Detect which cell encompasses the target text, then output its (X, Y) center coordinate. 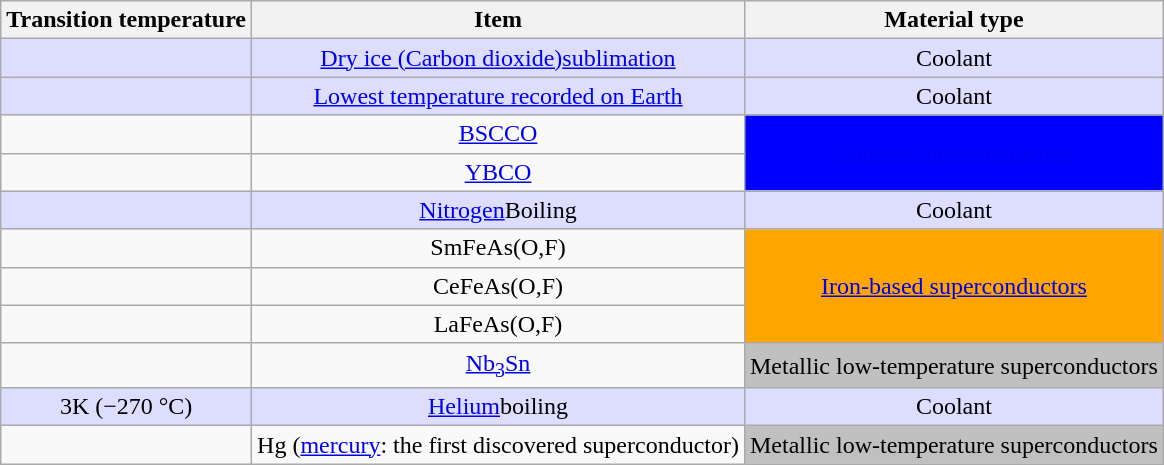
Dry ice (Carbon dioxide)sublimation (498, 58)
Lowest temperature recorded on Earth (498, 96)
Material type (954, 20)
NitrogenBoiling (498, 210)
LaFeAs(O,F) (498, 324)
Iron-based superconductors (954, 286)
Hg (mercury: the first discovered superconductor) (498, 445)
SmFeAs(O,F) (498, 248)
YBCO (498, 172)
Item (498, 20)
BSCCO (498, 134)
CeFeAs(O,F) (498, 286)
Cuprate superconductors (954, 153)
Heliumboiling (498, 407)
Transition temperature (126, 20)
3K (−270 °C) (126, 407)
Nb3Sn (498, 365)
